Capture the cell that displays the provided text and extract its (X, Y) central coordinate. 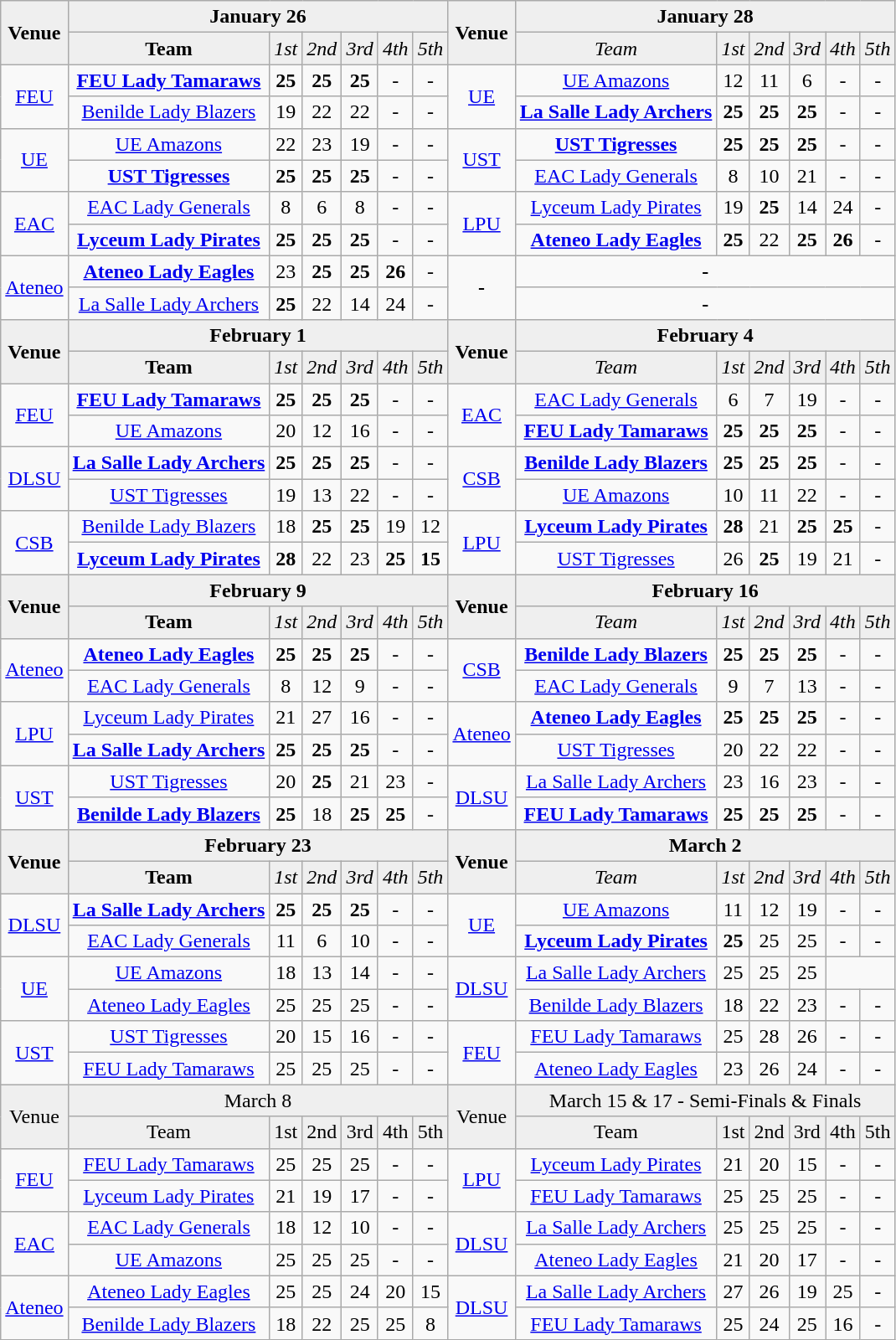
March 2 (705, 845)
February 4 (705, 335)
February 1 (258, 335)
February 16 (705, 590)
March 15 & 17 - Semi-Finals & Finals (705, 1100)
February 23 (258, 845)
February 9 (258, 590)
January 28 (705, 17)
March 8 (258, 1100)
January 26 (258, 17)
